From the cell containing the given text, extract its center point as [x, y] coordinate. 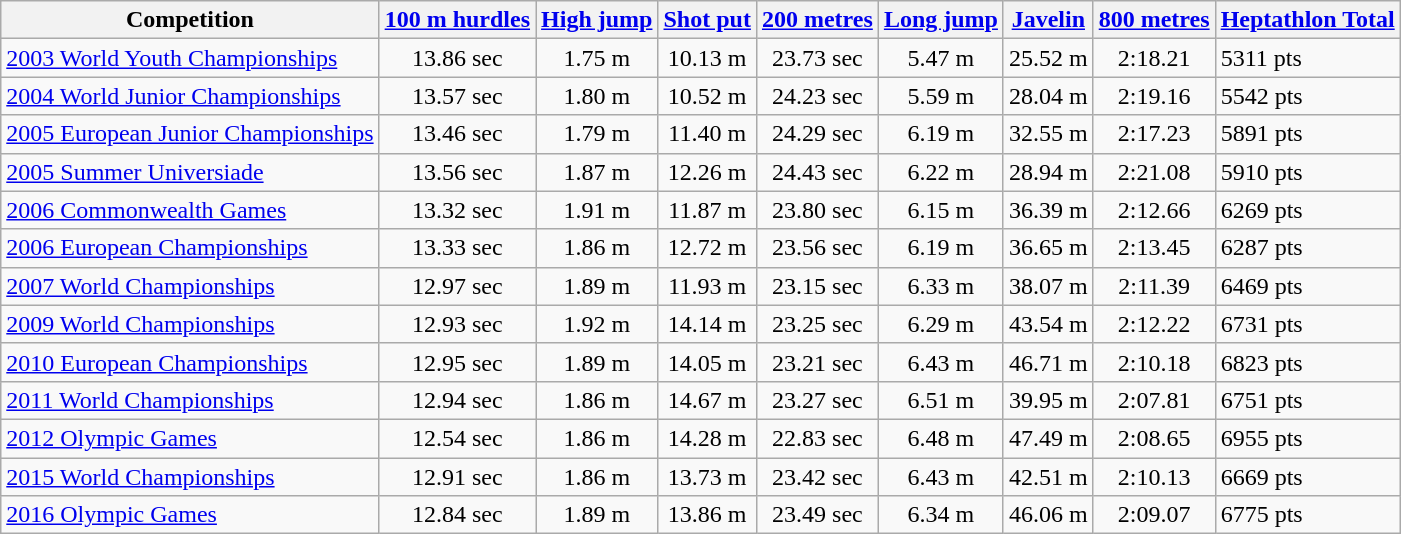
43.54 m [1048, 324]
2:13.45 [1154, 248]
2009 World Championships [190, 324]
2003 World Youth Championships [190, 58]
23.56 sec [817, 248]
10.13 m [707, 58]
5.59 m [940, 96]
1.75 m [597, 58]
6.29 m [940, 324]
46.71 m [1048, 362]
12.84 sec [457, 515]
1.92 m [597, 324]
Javelin [1048, 20]
13.33 sec [457, 248]
2015 World Championships [190, 477]
12.94 sec [457, 400]
11.40 m [707, 134]
23.27 sec [817, 400]
25.52 m [1048, 58]
2:12.66 [1154, 210]
2:10.13 [1154, 477]
10.52 m [707, 96]
High jump [597, 20]
Competition [190, 20]
6823 pts [1308, 362]
2:08.65 [1154, 438]
6669 pts [1308, 477]
5891 pts [1308, 134]
14.28 m [707, 438]
12.95 sec [457, 362]
24.29 sec [817, 134]
14.05 m [707, 362]
23.25 sec [817, 324]
38.07 m [1048, 286]
6.15 m [940, 210]
1.80 m [597, 96]
6955 pts [1308, 438]
32.55 m [1048, 134]
5311 pts [1308, 58]
11.87 m [707, 210]
6469 pts [1308, 286]
13.46 sec [457, 134]
23.80 sec [817, 210]
23.49 sec [817, 515]
Heptathlon Total [1308, 20]
14.14 m [707, 324]
36.39 m [1048, 210]
28.94 m [1048, 172]
13.32 sec [457, 210]
2005 European Junior Championships [190, 134]
23.15 sec [817, 286]
13.86 sec [457, 58]
6269 pts [1308, 210]
2007 World Championships [190, 286]
46.06 m [1048, 515]
12.26 m [707, 172]
2006 Commonwealth Games [190, 210]
5542 pts [1308, 96]
6.22 m [940, 172]
42.51 m [1048, 477]
2004 World Junior Championships [190, 96]
6.33 m [940, 286]
2011 World Championships [190, 400]
2:11.39 [1154, 286]
2:19.16 [1154, 96]
2:07.81 [1154, 400]
2:09.07 [1154, 515]
2012 Olympic Games [190, 438]
2:10.18 [1154, 362]
2:17.23 [1154, 134]
14.67 m [707, 400]
39.95 m [1048, 400]
24.43 sec [817, 172]
13.73 m [707, 477]
6775 pts [1308, 515]
13.57 sec [457, 96]
47.49 m [1048, 438]
6731 pts [1308, 324]
2:18.21 [1154, 58]
800 metres [1154, 20]
200 metres [817, 20]
2:12.22 [1154, 324]
23.73 sec [817, 58]
2010 European Championships [190, 362]
12.91 sec [457, 477]
12.93 sec [457, 324]
36.65 m [1048, 248]
5.47 m [940, 58]
6.51 m [940, 400]
6.48 m [940, 438]
6.34 m [940, 515]
12.72 m [707, 248]
11.93 m [707, 286]
2:21.08 [1154, 172]
Shot put [707, 20]
2006 European Championships [190, 248]
23.21 sec [817, 362]
22.83 sec [817, 438]
5910 pts [1308, 172]
100 m hurdles [457, 20]
6751 pts [1308, 400]
2016 Olympic Games [190, 515]
6287 pts [1308, 248]
24.23 sec [817, 96]
Long jump [940, 20]
13.56 sec [457, 172]
12.97 sec [457, 286]
13.86 m [707, 515]
12.54 sec [457, 438]
23.42 sec [817, 477]
28.04 m [1048, 96]
1.91 m [597, 210]
1.87 m [597, 172]
2005 Summer Universiade [190, 172]
1.79 m [597, 134]
